Extract the (x, y) coordinate from the center of the cell holding the provided text.  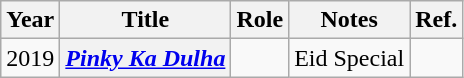
Eid Special (350, 58)
Ref. (436, 20)
Notes (350, 20)
Year (30, 20)
Pinky Ka Dulha (146, 58)
Title (146, 20)
2019 (30, 58)
Role (260, 20)
